Search for the cell housing the specified text and yield its [X, Y] center coordinate. 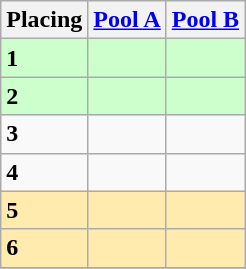
Pool B [205, 20]
5 [44, 210]
Placing [44, 20]
Pool A [127, 20]
2 [44, 96]
3 [44, 134]
6 [44, 248]
4 [44, 172]
1 [44, 58]
